Locate the cell with the specified text and output its (x, y) center coordinate. 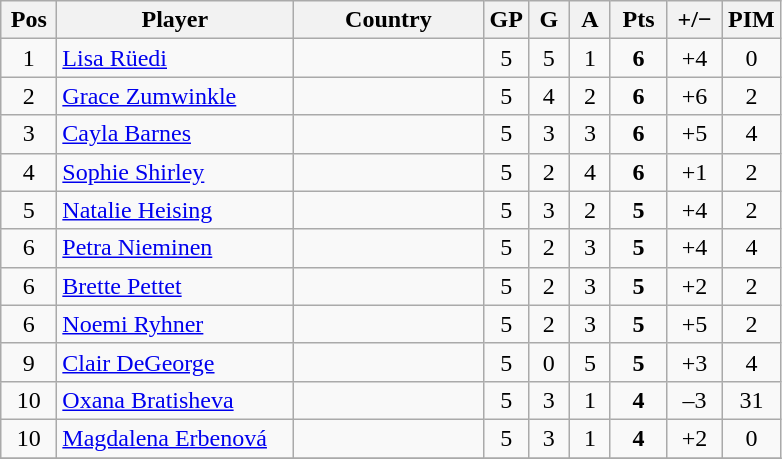
Noemi Ryhner (175, 324)
Petra Nieminen (175, 248)
Lisa Rüedi (175, 58)
+3 (695, 362)
Natalie Heising (175, 210)
Clair DeGeorge (175, 362)
G (548, 20)
GP (506, 20)
Country (388, 20)
Sophie Shirley (175, 172)
A (590, 20)
+1 (695, 172)
+6 (695, 96)
Pts (638, 20)
Player (175, 20)
31 (752, 400)
+/− (695, 20)
Cayla Barnes (175, 134)
Brette Pettet (175, 286)
Oxana Bratisheva (175, 400)
Grace Zumwinkle (175, 96)
Pos (29, 20)
Magdalena Erbenová (175, 438)
–3 (695, 400)
PIM (752, 20)
9 (29, 362)
